Capture the cell that displays the provided text and extract its (x, y) central coordinate. 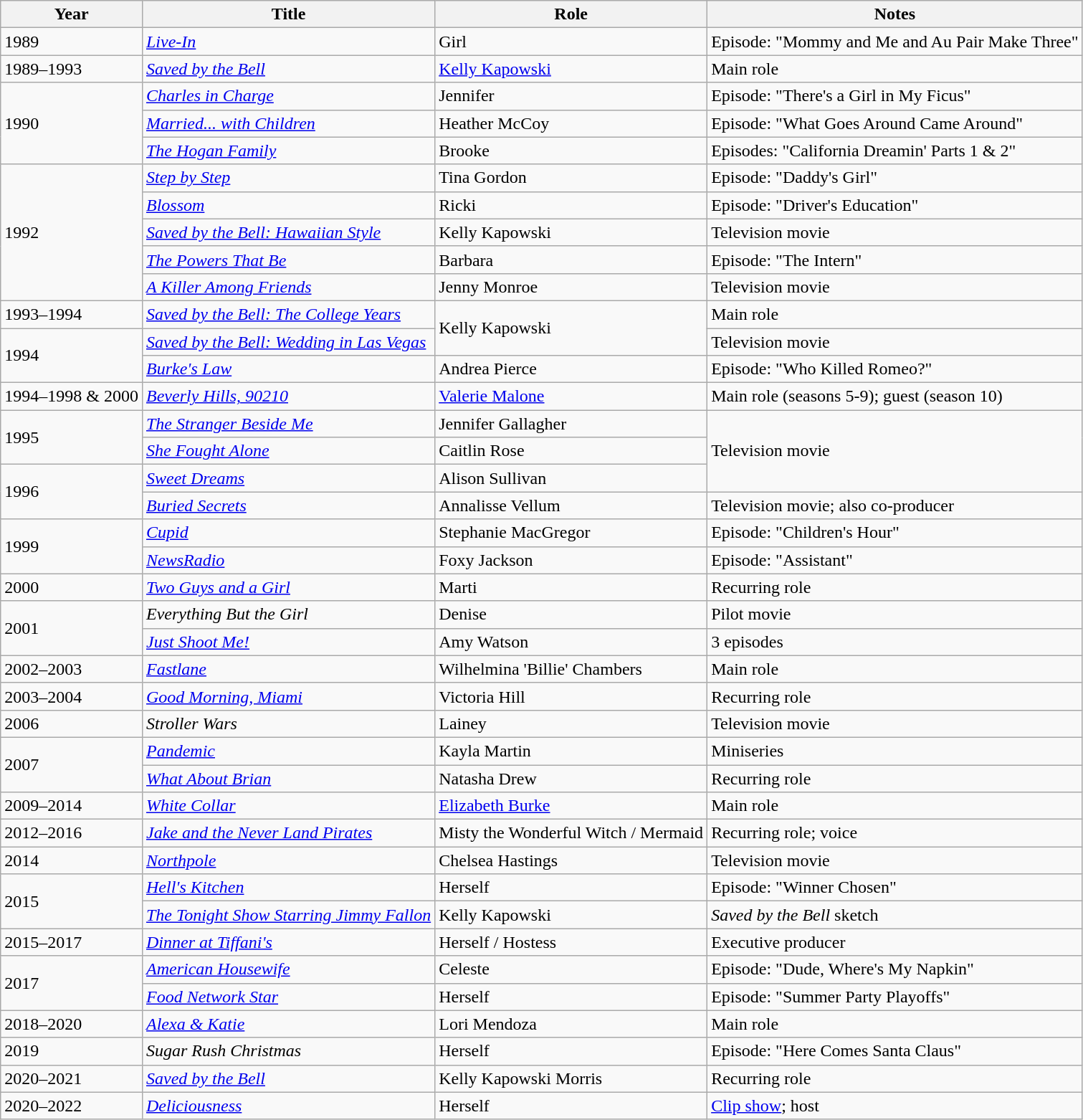
Victoria Hill (571, 696)
Charles in Charge (288, 96)
Food Network Star (288, 997)
What About Brian (288, 778)
2002–2003 (72, 669)
Girl (571, 42)
Just Shoot Me! (288, 642)
Step by Step (288, 178)
Beverly Hills, 90210 (288, 397)
Main role (seasons 5-9); guest (season 10) (894, 397)
Marti (571, 587)
Blossom (288, 205)
Jennifer (571, 96)
Andrea Pierce (571, 369)
Alexa & Katie (288, 1024)
Recurring role; voice (894, 833)
Lainey (571, 723)
Herself / Hostess (571, 942)
Hell's Kitchen (288, 888)
2000 (72, 587)
Live-In (288, 42)
3 episodes (894, 642)
The Stranger Beside Me (288, 424)
Foxy Jackson (571, 560)
Episode: "Winner Chosen" (894, 888)
2001 (72, 628)
2007 (72, 764)
Saved by the Bell: Wedding in Las Vegas (288, 342)
2017 (72, 983)
Barbara (571, 260)
Episode: "Children's Hour" (894, 533)
1990 (72, 123)
1999 (72, 546)
1994–1998 & 2000 (72, 397)
Fastlane (288, 669)
Jennifer Gallagher (571, 424)
Two Guys and a Girl (288, 587)
2015 (72, 901)
Celeste (571, 969)
Ricki (571, 205)
Episodes: "California Dreamin' Parts 1 & 2" (894, 151)
NewsRadio (288, 560)
Everything But the Girl (288, 614)
Good Morning, Miami (288, 696)
1993–1994 (72, 314)
2006 (72, 723)
Married... with Children (288, 123)
Stephanie MacGregor (571, 533)
American Housewife (288, 969)
Episode: "The Intern" (894, 260)
Buried Secrets (288, 506)
2015–2017 (72, 942)
Brooke (571, 151)
Television movie; also co-producer (894, 506)
Chelsea Hastings (571, 860)
The Powers That Be (288, 260)
Natasha Drew (571, 778)
Pilot movie (894, 614)
Misty the Wonderful Witch / Mermaid (571, 833)
Episode: "Assistant" (894, 560)
Northpole (288, 860)
Episode: "Daddy's Girl" (894, 178)
1995 (72, 437)
Saved by the Bell: The College Years (288, 314)
Tina Gordon (571, 178)
Title (288, 14)
The Tonight Show Starring Jimmy Fallon (288, 915)
1996 (72, 492)
2014 (72, 860)
The Hogan Family (288, 151)
Valerie Malone (571, 397)
Jenny Monroe (571, 287)
Episode: "What Goes Around Came Around" (894, 123)
A Killer Among Friends (288, 287)
Sugar Rush Christmas (288, 1051)
Saved by the Bell: Hawaiian Style (288, 232)
Kelly Kapowski Morris (571, 1078)
2003–2004 (72, 696)
Year (72, 14)
2018–2020 (72, 1024)
Sweet Dreams (288, 478)
Notes (894, 14)
Role (571, 14)
2020–2022 (72, 1106)
1989 (72, 42)
Wilhelmina 'Billie' Chambers (571, 669)
Jake and the Never Land Pirates (288, 833)
Alison Sullivan (571, 478)
Episode: "Summer Party Playoffs" (894, 997)
Miniseries (894, 751)
White Collar (288, 806)
Burke's Law (288, 369)
Deliciousness (288, 1106)
Lori Mendoza (571, 1024)
2009–2014 (72, 806)
1989–1993 (72, 69)
Stroller Wars (288, 723)
1992 (72, 232)
Denise (571, 614)
Cupid (288, 533)
Amy Watson (571, 642)
Caitlin Rose (571, 451)
Elizabeth Burke (571, 806)
2012–2016 (72, 833)
Kayla Martin (571, 751)
Executive producer (894, 942)
Episode: "Dude, Where's My Napkin" (894, 969)
Episode: "Driver's Education" (894, 205)
Dinner at Tiffani's (288, 942)
Episode: "Mommy and Me and Au Pair Make Three" (894, 42)
Saved by the Bell sketch (894, 915)
She Fought Alone (288, 451)
Episode: "Who Killed Romeo?" (894, 369)
Clip show; host (894, 1106)
Heather McCoy (571, 123)
1994 (72, 356)
Pandemic (288, 751)
2019 (72, 1051)
Episode: "Here Comes Santa Claus" (894, 1051)
2020–2021 (72, 1078)
Annalisse Vellum (571, 506)
Episode: "There's a Girl in My Ficus" (894, 96)
